Return the [X, Y] coordinate for the center point of the cell that contains the specified text.  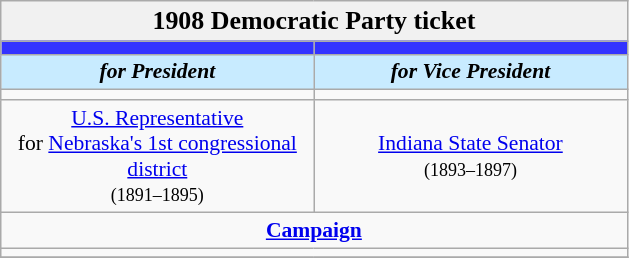
1908 Democratic Party ticket [314, 21]
Indiana State Senator(1893–1897) [470, 156]
for Vice President [470, 72]
Campaign [314, 230]
U.S. Representativefor Nebraska's 1st congressional district(1891–1895) [158, 156]
for President [158, 72]
